Extract the [x, y] coordinate from the center of the cell holding the provided text.  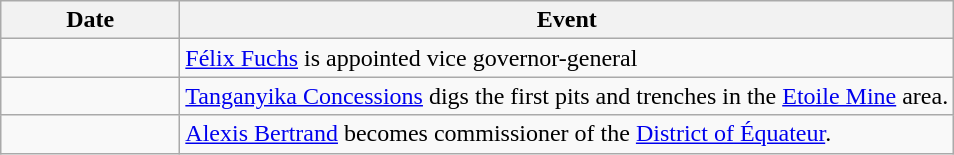
Event [567, 20]
Date [90, 20]
Félix Fuchs is appointed vice governor-general [567, 58]
Alexis Bertrand becomes commissioner of the District of Équateur. [567, 134]
Tanganyika Concessions digs the first pits and trenches in the Etoile Mine area. [567, 96]
